Provide the (X, Y) coordinate of the cell's center where the given text is located.  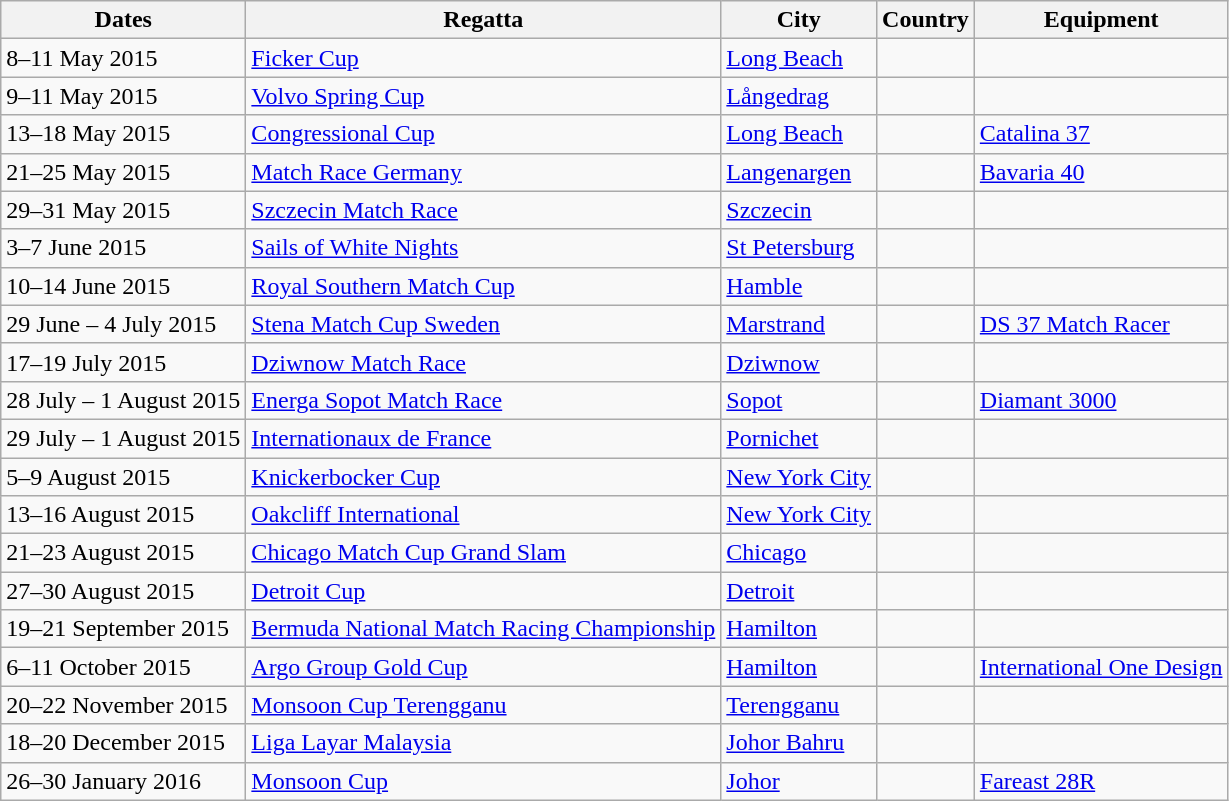
Fareast 28R (1101, 781)
St Petersburg (799, 248)
Diamant 3000 (1101, 400)
8–11 May 2015 (124, 58)
20–22 November 2015 (124, 705)
Sopot (799, 400)
Bermuda National Match Racing Championship (484, 629)
Marstrand (799, 324)
5–9 August 2015 (124, 477)
Terengganu (799, 705)
Congressional Cup (484, 134)
Szczecin Match Race (484, 210)
Argo Group Gold Cup (484, 667)
27–30 August 2015 (124, 591)
Hamble (799, 286)
Ficker Cup (484, 58)
Dziwnow Match Race (484, 362)
29 June – 4 July 2015 (124, 324)
Energa Sopot Match Race (484, 400)
Knickerbocker Cup (484, 477)
6–11 October 2015 (124, 667)
Oakcliff International (484, 515)
13–16 August 2015 (124, 515)
Pornichet (799, 438)
21–25 May 2015 (124, 172)
13–18 May 2015 (124, 134)
Detroit Cup (484, 591)
Match Race Germany (484, 172)
21–23 August 2015 (124, 553)
29 July – 1 August 2015 (124, 438)
17–19 July 2015 (124, 362)
3–7 June 2015 (124, 248)
Bavaria 40 (1101, 172)
Dates (124, 20)
10–14 June 2015 (124, 286)
Chicago (799, 553)
Monsoon Cup (484, 781)
Internationaux de France (484, 438)
Regatta (484, 20)
18–20 December 2015 (124, 743)
International One Design (1101, 667)
29–31 May 2015 (124, 210)
9–11 May 2015 (124, 96)
Sails of White Nights (484, 248)
Monsoon Cup Terengganu (484, 705)
Detroit (799, 591)
19–21 September 2015 (124, 629)
Långedrag (799, 96)
Dziwnow (799, 362)
City (799, 20)
Volvo Spring Cup (484, 96)
Szczecin (799, 210)
Equipment (1101, 20)
Johor Bahru (799, 743)
Chicago Match Cup Grand Slam (484, 553)
Johor (799, 781)
Stena Match Cup Sweden (484, 324)
Liga Layar Malaysia (484, 743)
Country (926, 20)
Royal Southern Match Cup (484, 286)
DS 37 Match Racer (1101, 324)
Catalina 37 (1101, 134)
Langenargen (799, 172)
28 July – 1 August 2015 (124, 400)
26–30 January 2016 (124, 781)
